Identify which cell holds the provided text, then report its [X, Y] central coordinate. 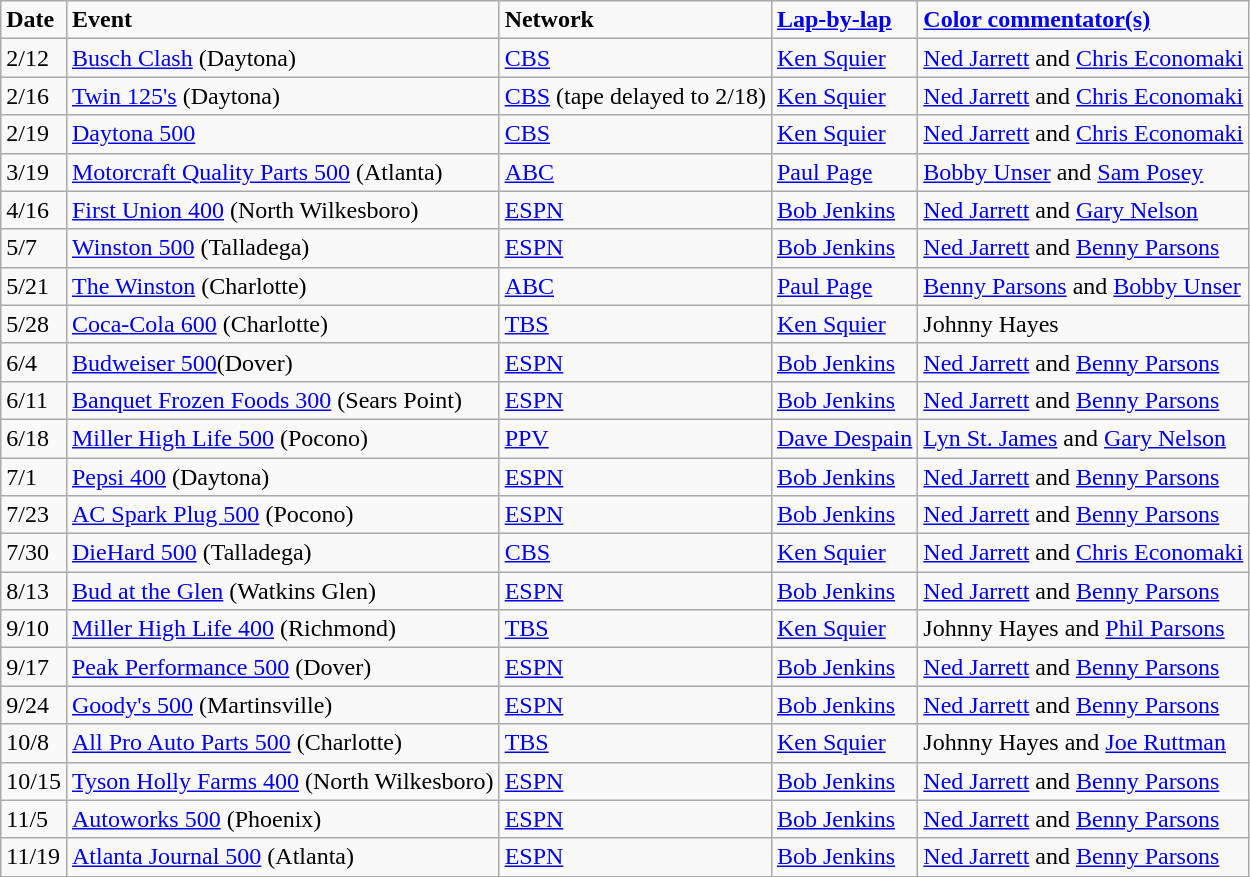
Pepsi 400 (Daytona) [282, 477]
2/12 [34, 58]
7/1 [34, 477]
Goody's 500 (Martinsville) [282, 705]
9/24 [34, 705]
Twin 125's (Daytona) [282, 96]
First Union 400 (North Wilkesboro) [282, 210]
3/19 [34, 172]
Autoworks 500 (Phoenix) [282, 819]
Daytona 500 [282, 134]
11/19 [34, 857]
All Pro Auto Parts 500 (Charlotte) [282, 743]
PPV [635, 438]
Peak Performance 500 (Dover) [282, 667]
CBS (tape delayed to 2/18) [635, 96]
Miller High Life 400 (Richmond) [282, 629]
Lyn St. James and Gary Nelson [1084, 438]
9/17 [34, 667]
10/8 [34, 743]
6/18 [34, 438]
Coca-Cola 600 (Charlotte) [282, 324]
Event [282, 20]
Color commentator(s) [1084, 20]
Dave Despain [844, 438]
Benny Parsons and Bobby Unser [1084, 286]
5/28 [34, 324]
Winston 500 (Talladega) [282, 248]
Busch Clash (Daytona) [282, 58]
Network [635, 20]
Johnny Hayes and Joe Ruttman [1084, 743]
Ned Jarrett and Gary Nelson [1084, 210]
9/10 [34, 629]
6/11 [34, 400]
10/15 [34, 781]
8/13 [34, 591]
Tyson Holly Farms 400 (North Wilkesboro) [282, 781]
Bobby Unser and Sam Posey [1084, 172]
Johnny Hayes [1084, 324]
Bud at the Glen (Watkins Glen) [282, 591]
Banquet Frozen Foods 300 (Sears Point) [282, 400]
7/23 [34, 515]
DieHard 500 (Talladega) [282, 553]
4/16 [34, 210]
5/7 [34, 248]
Motorcraft Quality Parts 500 (Atlanta) [282, 172]
7/30 [34, 553]
Atlanta Journal 500 (Atlanta) [282, 857]
11/5 [34, 819]
Date [34, 20]
Johnny Hayes and Phil Parsons [1084, 629]
2/19 [34, 134]
Lap-by-lap [844, 20]
The Winston (Charlotte) [282, 286]
5/21 [34, 286]
2/16 [34, 96]
AC Spark Plug 500 (Pocono) [282, 515]
Miller High Life 500 (Pocono) [282, 438]
6/4 [34, 362]
Budweiser 500(Dover) [282, 362]
